Locate the cell with the specified text and output its [x, y] center coordinate. 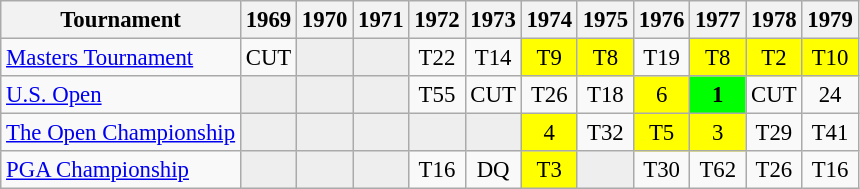
1979 [830, 20]
T22 [437, 58]
The Open Championship [121, 133]
T32 [605, 133]
T9 [549, 58]
1 [718, 95]
1975 [605, 20]
1978 [774, 20]
T19 [661, 58]
T62 [718, 170]
T30 [661, 170]
T29 [774, 133]
1972 [437, 20]
PGA Championship [121, 170]
Masters Tournament [121, 58]
1976 [661, 20]
6 [661, 95]
U.S. Open [121, 95]
Tournament [121, 20]
DQ [493, 170]
1977 [718, 20]
1971 [381, 20]
T55 [437, 95]
1970 [325, 20]
T10 [830, 58]
1969 [268, 20]
3 [718, 133]
T14 [493, 58]
4 [549, 133]
T5 [661, 133]
T2 [774, 58]
1973 [493, 20]
24 [830, 95]
T18 [605, 95]
1974 [549, 20]
T41 [830, 133]
T3 [549, 170]
